Return the (X, Y) coordinate for the center point of the cell that contains the specified text.  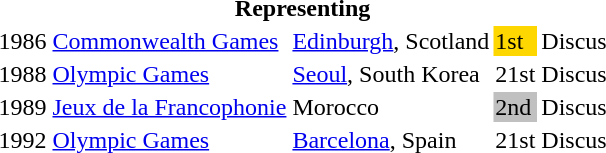
21st (516, 74)
1st (516, 41)
Olympic Games (170, 74)
Jeux de la Francophonie (170, 107)
Edinburgh, Scotland (391, 41)
Commonwealth Games (170, 41)
2nd (516, 107)
Morocco (391, 107)
Seoul, South Korea (391, 74)
